Search for the cell housing the specified text and yield its (x, y) center coordinate. 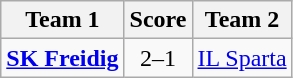
Team 2 (242, 20)
Team 1 (62, 20)
Score (158, 20)
SK Freidig (62, 58)
2–1 (158, 58)
IL Sparta (242, 58)
